Pinpoint the cell where the given text exists, returning its [x, y] midpoint coordinate. 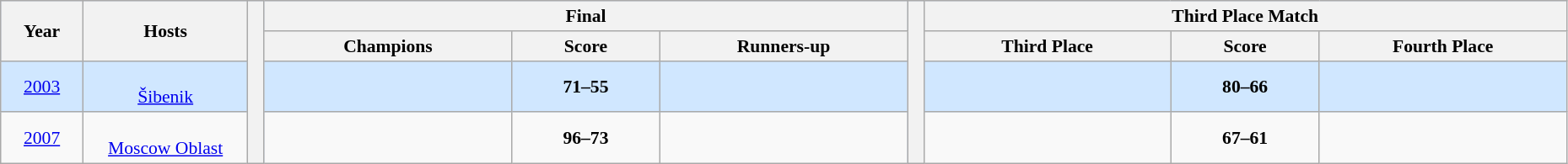
67–61 [1245, 138]
Year [42, 30]
Third Place Match [1245, 16]
Final [585, 16]
2003 [42, 86]
71–55 [586, 86]
Champions [388, 46]
Third Place [1048, 46]
Fourth Place [1442, 46]
2007 [42, 138]
Šibenik [165, 86]
Runners-up [783, 46]
Hosts [165, 30]
80–66 [1245, 86]
Moscow Oblast [165, 138]
96–73 [586, 138]
